Find where the given text appears and provide that cell's center as [X, Y] coordinate. 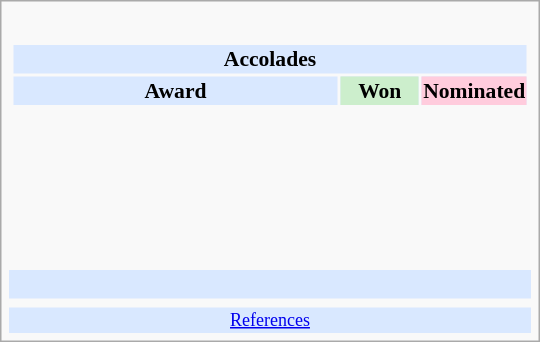
Nominated [474, 90]
Award [175, 90]
Accolades Award Won Nominated [270, 141]
References [270, 320]
Won [380, 90]
Accolades [270, 59]
